Identify which cell holds the provided text, then report its (X, Y) central coordinate. 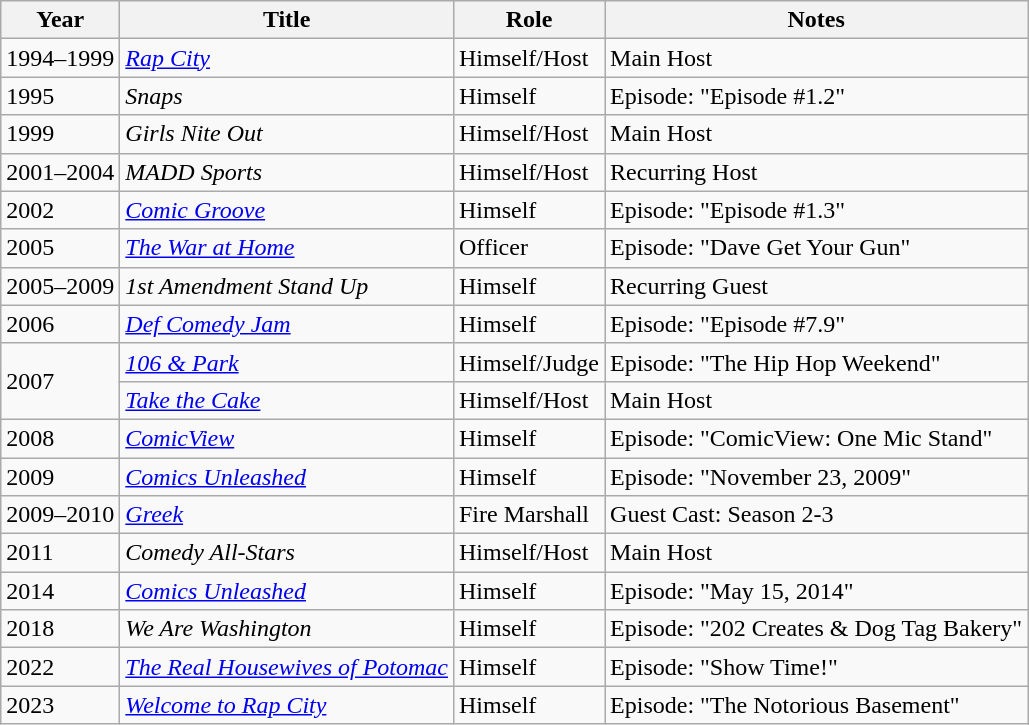
2011 (60, 553)
Title (287, 20)
2022 (60, 667)
Welcome to Rap City (287, 705)
Comedy All-Stars (287, 553)
ComicView (287, 438)
Role (528, 20)
1999 (60, 134)
Greek (287, 515)
Guest Cast: Season 2-3 (816, 515)
2014 (60, 591)
Episode: "The Notorious Basement" (816, 705)
2018 (60, 629)
Snaps (287, 96)
Episode: "Episode #1.3" (816, 210)
2005 (60, 248)
Recurring Guest (816, 286)
2009 (60, 477)
2023 (60, 705)
Episode: "The Hip Hop Weekend" (816, 362)
2005–2009 (60, 286)
Comic Groove (287, 210)
Himself/Judge (528, 362)
Episode: "Episode #7.9" (816, 324)
Fire Marshall (528, 515)
2009–2010 (60, 515)
2002 (60, 210)
MADD Sports (287, 172)
2008 (60, 438)
Episode: "ComicView: One Mic Stand" (816, 438)
Episode: "Dave Get Your Gun" (816, 248)
We Are Washington (287, 629)
Officer (528, 248)
The War at Home (287, 248)
Girls Nite Out (287, 134)
2007 (60, 381)
106 & Park (287, 362)
1994–1999 (60, 58)
Take the Cake (287, 400)
1st Amendment Stand Up (287, 286)
Episode: "May 15, 2014" (816, 591)
Year (60, 20)
Episode: "Episode #1.2" (816, 96)
Rap City (287, 58)
Def Comedy Jam (287, 324)
Episode: "November 23, 2009" (816, 477)
Notes (816, 20)
Recurring Host (816, 172)
2006 (60, 324)
2001–2004 (60, 172)
Episode: "Show Time!" (816, 667)
1995 (60, 96)
Episode: "202 Creates & Dog Tag Bakery" (816, 629)
The Real Housewives of Potomac (287, 667)
